Return the (X, Y) coordinate for the center point of the cell that contains the specified text.  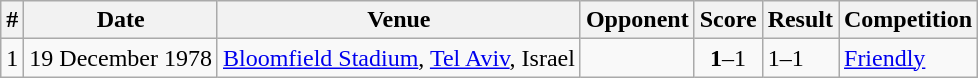
Bloomfield Stadium, Tel Aviv, Israel (398, 58)
Date (121, 20)
1 (12, 58)
Opponent (637, 20)
# (12, 20)
19 December 1978 (121, 58)
Result (800, 20)
Venue (398, 20)
Friendly (908, 58)
Competition (908, 20)
Score (728, 20)
